Extract the (x, y) coordinate from the center of the cell holding the provided text.  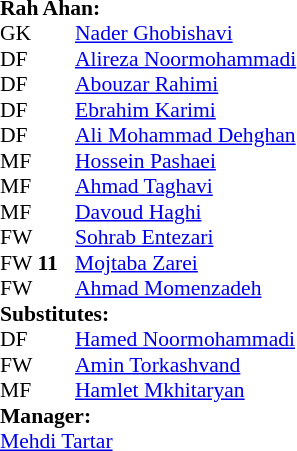
Amin Torkashvand (186, 365)
GK (19, 33)
Alireza Noormohammadi (186, 59)
Mojtaba Zarei (186, 263)
Sohrab Entezari (186, 237)
Manager: (148, 416)
Hamed Noormohammadi (186, 339)
Abouzar Rahimi (186, 85)
11 (57, 263)
Ali Mohammad Dehghan (186, 135)
Davoud Haghi (186, 212)
Hamlet Mkhitaryan (186, 391)
Ebrahim Karimi (186, 110)
Nader Ghobishavi (186, 33)
Ahmad Taghavi (186, 187)
Ahmad Momenzadeh (186, 289)
Hossein Pashaei (186, 161)
Substitutes: (148, 314)
